Determine the (X, Y) coordinate at the center of the cell enclosing the given text.  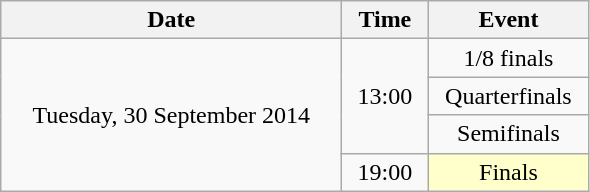
Finals (508, 172)
Quarterfinals (508, 96)
Semifinals (508, 134)
Tuesday, 30 September 2014 (172, 115)
Time (385, 20)
13:00 (385, 96)
Event (508, 20)
Date (172, 20)
19:00 (385, 172)
1/8 finals (508, 58)
